Determine the [X, Y] coordinate at the center of the cell enclosing the given text.  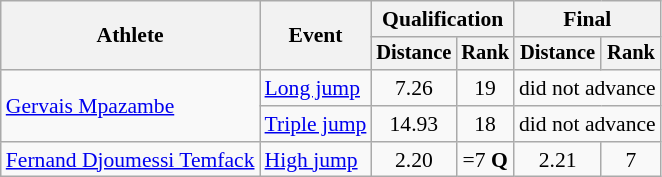
Athlete [130, 36]
Long jump [316, 88]
Qualification [442, 19]
19 [485, 88]
Final [588, 19]
7.26 [414, 88]
18 [485, 124]
Gervais Mpazambe [130, 106]
Triple jump [316, 124]
14.93 [414, 124]
Event [316, 36]
